Search for the cell housing the specified text and yield its [x, y] center coordinate. 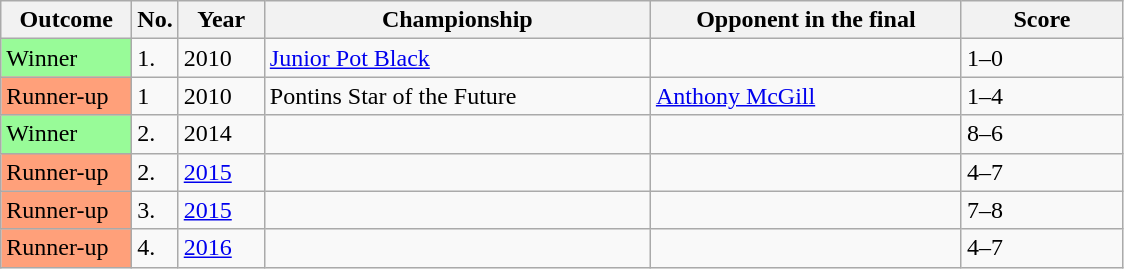
Championship [457, 20]
7–8 [1042, 210]
1–4 [1042, 96]
No. [155, 20]
1. [155, 58]
Pontins Star of the Future [457, 96]
1 [155, 96]
Opponent in the final [806, 20]
Anthony McGill [806, 96]
2014 [221, 134]
Junior Pot Black [457, 58]
Year [221, 20]
3. [155, 210]
1–0 [1042, 58]
4. [155, 248]
Score [1042, 20]
2016 [221, 248]
Outcome [66, 20]
8–6 [1042, 134]
